Determine the [X, Y] coordinate at the center of the cell enclosing the given text.  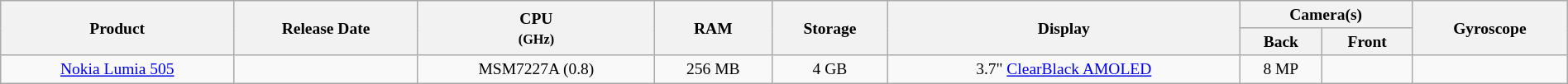
Release Date [326, 28]
RAM [714, 28]
Camera(s) [1327, 15]
Gyroscope [1489, 28]
3.7" ClearBlack AMOLED [1064, 69]
Back [1281, 41]
8 MP [1281, 69]
4 GB [830, 69]
256 MB [714, 69]
CPU(GHz) [536, 28]
Front [1368, 41]
Product [117, 28]
Nokia Lumia 505 [117, 69]
MSM7227A (0.8) [536, 69]
Display [1064, 28]
Storage [830, 28]
